Provide the (X, Y) coordinate of the cell's center where the given text is located.  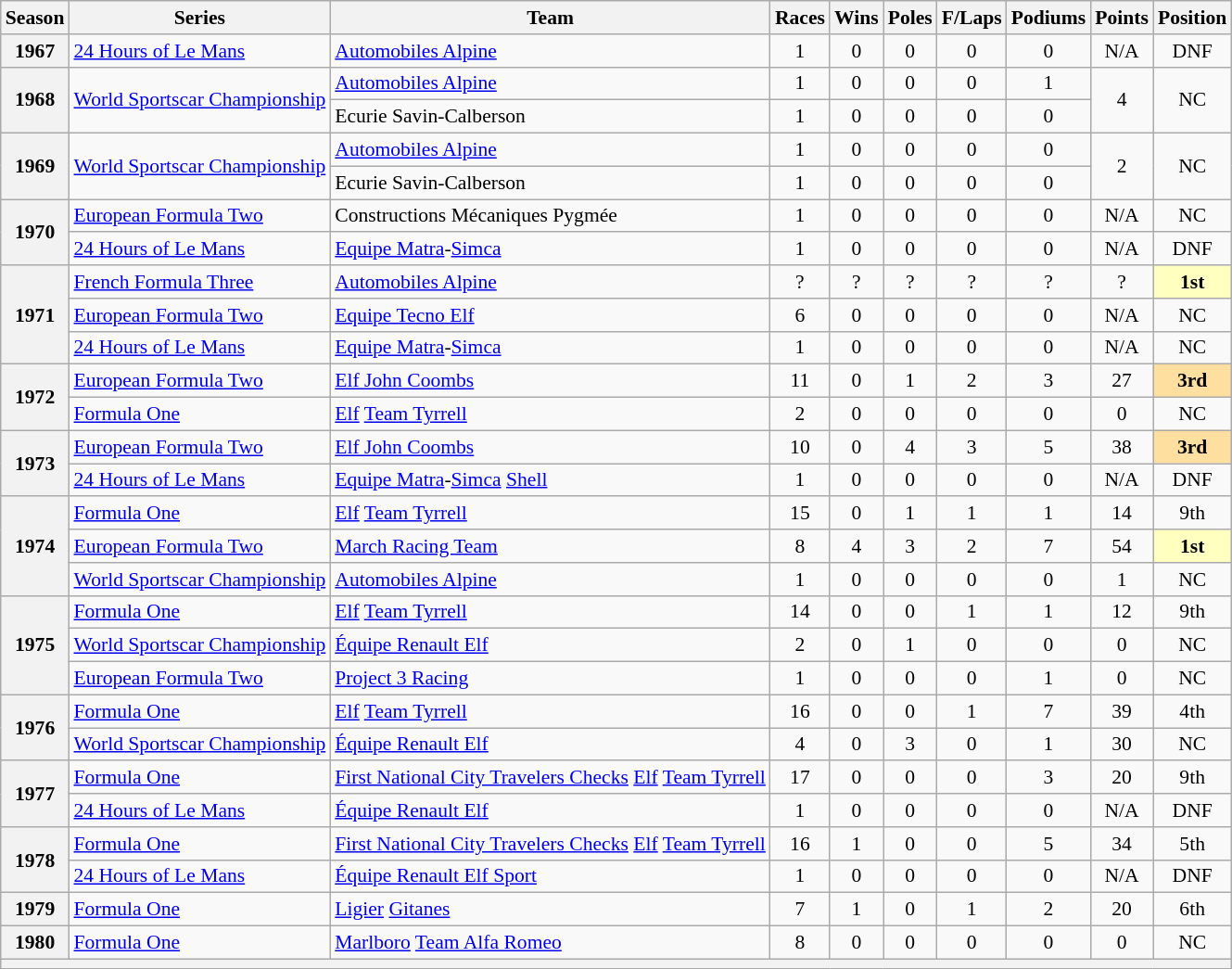
Constructions Mécaniques Pygmée (551, 216)
F/Laps (972, 18)
1972 (35, 397)
1970 (35, 232)
1976 (35, 727)
1978 (35, 861)
Races (800, 18)
1967 (35, 51)
1980 (35, 943)
Points (1122, 18)
Series (199, 18)
5th (1192, 844)
Équipe Renault Elf Sport (551, 876)
Team (551, 18)
10 (800, 447)
1969 (35, 167)
12 (1122, 612)
Wins (857, 18)
French Formula Three (199, 282)
1971 (35, 315)
March Racing Team (551, 546)
1968 (35, 100)
38 (1122, 447)
Position (1192, 18)
Equipe Tecno Elf (551, 315)
1979 (35, 910)
4th (1192, 711)
1975 (35, 645)
17 (800, 778)
27 (1122, 381)
Ligier Gitanes (551, 910)
6th (1192, 910)
1977 (35, 794)
Marlboro Team Alfa Romeo (551, 943)
Season (35, 18)
11 (800, 381)
6 (800, 315)
Podiums (1049, 18)
Poles (910, 18)
39 (1122, 711)
Project 3 Racing (551, 679)
30 (1122, 745)
54 (1122, 546)
34 (1122, 844)
1974 (35, 547)
15 (800, 514)
Equipe Matra-Simca Shell (551, 480)
1973 (35, 464)
